For the text-containing cell, return its midpoint in [X, Y] coordinate format. 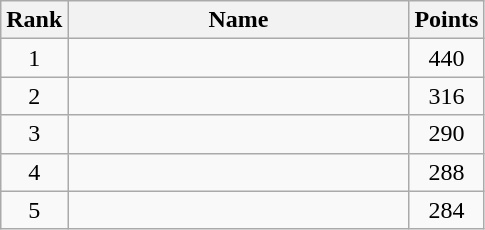
4 [34, 172]
316 [446, 96]
2 [34, 96]
1 [34, 58]
Points [446, 20]
3 [34, 134]
288 [446, 172]
440 [446, 58]
290 [446, 134]
5 [34, 210]
284 [446, 210]
Rank [34, 20]
Name [238, 20]
